From the cell containing the given text, extract its center point as [x, y] coordinate. 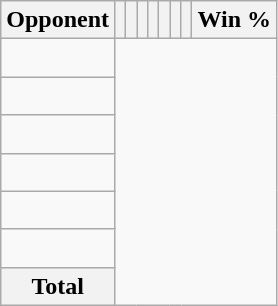
Total [58, 286]
Win % [234, 20]
Opponent [58, 20]
